Pinpoint the cell where the given text exists, returning its [X, Y] midpoint coordinate. 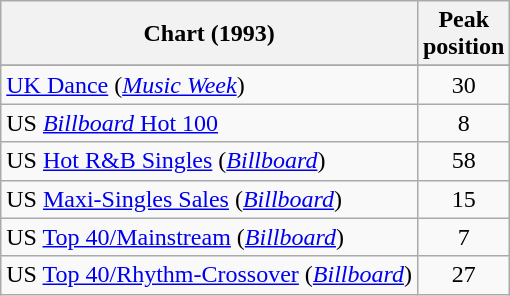
US Maxi-Singles Sales (Billboard) [210, 199]
27 [463, 275]
30 [463, 85]
Peakposition [463, 34]
US Hot R&B Singles (Billboard) [210, 161]
US Billboard Hot 100 [210, 123]
US Top 40/Mainstream (Billboard) [210, 237]
7 [463, 237]
58 [463, 161]
UK Dance (Music Week) [210, 85]
15 [463, 199]
8 [463, 123]
US Top 40/Rhythm-Crossover (Billboard) [210, 275]
Chart (1993) [210, 34]
